Return the (x, y) coordinate for the center point of the cell that contains the specified text.  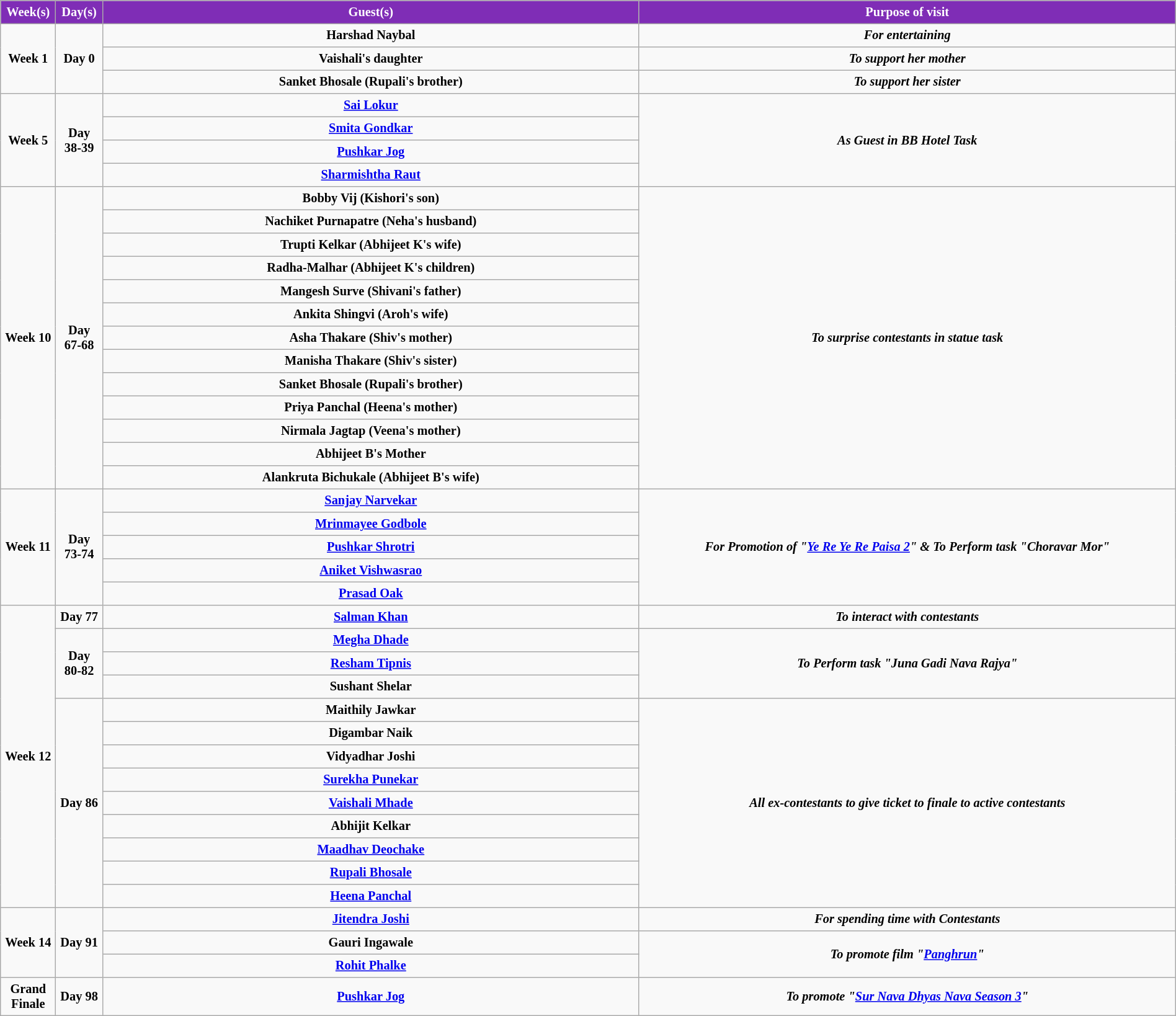
Gauri Ingawale (371, 942)
Resham Tipnis (371, 663)
Sai Lokur (371, 105)
Day 91 (79, 942)
Day 0 (79, 58)
To promote "Sur Nava Dhyas Nava Season 3" (907, 996)
As Guest in BB Hotel Task (907, 140)
Abhijit Kelkar (371, 826)
Alankruta Bichukale (Abhijeet B's wife) (371, 477)
To surprise contestants in statue task (907, 337)
Rupali Bhosale (371, 873)
Vaishali Mhade (371, 803)
Abhijeet B's Mother (371, 454)
Trupti Kelkar (Abhijeet K's wife) (371, 244)
For Promotion of "Ye Re Ye Re Paisa 2" & To Perform task "Choravar Mor" (907, 547)
Asha Thakare (Shiv's mother) (371, 337)
Day 80-82 (79, 663)
Day 73-74 (79, 547)
Purpose of visit (907, 12)
To support her sister (907, 82)
Bobby Vij (Kishori's son) (371, 198)
For entertaining (907, 35)
Sushant Shelar (371, 687)
Week 14 (29, 942)
To promote film "Panghrun" (907, 954)
Radha-Malhar (Abhijeet K's children) (371, 268)
Day 98 (79, 996)
Week 11 (29, 547)
Pushkar Shrotri (371, 547)
Sanjay Narvekar (371, 501)
Week 1 (29, 58)
All ex-contestants to give ticket to finale to active contestants (907, 803)
Prasad Oak (371, 594)
To Perform task "Juna Gadi Nava Rajya" (907, 663)
Mrinmayee Godbole (371, 524)
Day 86 (79, 803)
Jitendra Joshi (371, 919)
Megha Dhade (371, 640)
Maithily Jawkar (371, 710)
Rohit Phalke (371, 966)
Heena Panchal (371, 896)
Week 5 (29, 140)
To interact with contestants (907, 617)
Harshad Naybal (371, 35)
Digambar Naik (371, 733)
Day 67-68 (79, 337)
Sharmishtha Raut (371, 175)
Manisha Thakare (Shiv's sister) (371, 361)
Week 10 (29, 337)
Guest(s) (371, 12)
Vidyadhar Joshi (371, 756)
Salman Khan (371, 617)
Smita Gondkar (371, 128)
Ankita Shingvi (Aroh's wife) (371, 314)
Grand Finale (29, 996)
To support her mother (907, 58)
Aniket Vishwasrao (371, 570)
Maadhav Deochake (371, 849)
Vaishali's daughter (371, 58)
Surekha Punekar (371, 780)
Nirmala Jagtap (Veena's mother) (371, 430)
Day(s) (79, 12)
For spending time with Contestants (907, 919)
Week(s) (29, 12)
Week 12 (29, 756)
Mangesh Surve (Shivani's father) (371, 291)
Priya Panchal (Heena's mother) (371, 408)
Day 38-39 (79, 140)
Nachiket Purnapatre (Neha's husband) (371, 221)
Day 77 (79, 617)
